Provide the (X, Y) coordinate of the cell's center where the given text is located.  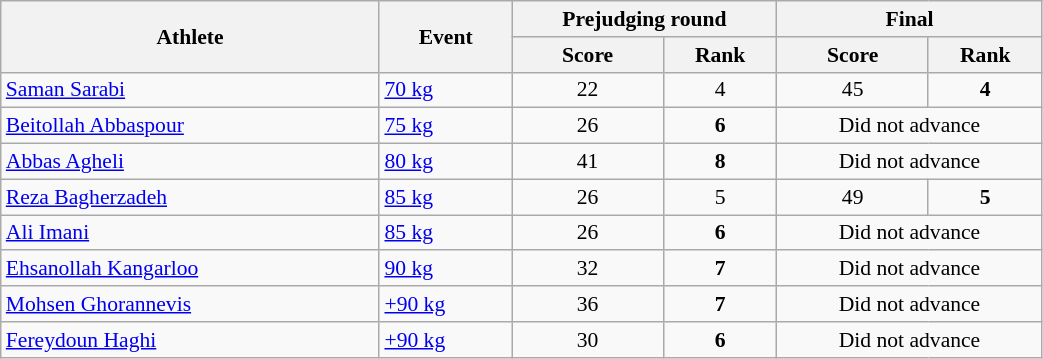
Mohsen Ghorannevis (190, 304)
8 (720, 162)
36 (588, 304)
49 (852, 197)
32 (588, 269)
Prejudging round (644, 19)
Beitollah Abbaspour (190, 126)
Ali Imani (190, 233)
Final (910, 19)
41 (588, 162)
Reza Bagherzadeh (190, 197)
Ehsanollah Kangarloo (190, 269)
Fereydoun Haghi (190, 340)
Athlete (190, 36)
Saman Sarabi (190, 90)
75 kg (445, 126)
45 (852, 90)
Event (445, 36)
22 (588, 90)
30 (588, 340)
90 kg (445, 269)
80 kg (445, 162)
70 kg (445, 90)
Abbas Agheli (190, 162)
